Provide the [X, Y] coordinate of the cell's center where the given text is located.  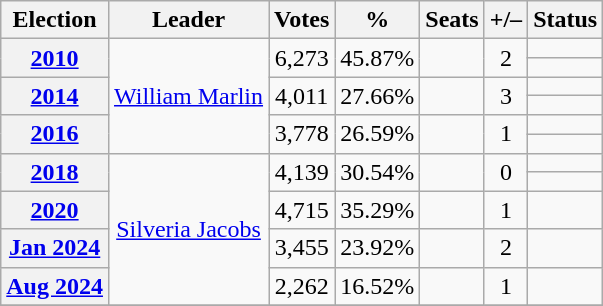
27.66% [378, 96]
+/– [506, 20]
4,139 [302, 172]
Votes [302, 20]
William Marlin [188, 96]
Silveria Jacobs [188, 229]
2014 [55, 96]
Aug 2024 [55, 286]
0 [506, 172]
3,778 [302, 134]
Election [55, 20]
6,273 [302, 58]
% [378, 20]
Jan 2024 [55, 248]
35.29% [378, 210]
Leader [188, 20]
3 [506, 96]
Status [566, 20]
30.54% [378, 172]
2,262 [302, 286]
2020 [55, 210]
2018 [55, 172]
26.59% [378, 134]
23.92% [378, 248]
4,715 [302, 210]
4,011 [302, 96]
3,455 [302, 248]
Seats [452, 20]
45.87% [378, 58]
2010 [55, 58]
2016 [55, 134]
16.52% [378, 286]
